Return (X, Y) of the center of cell containing provided text 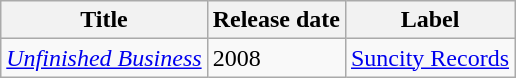
Title (104, 20)
Suncity Records (430, 58)
2008 (276, 58)
Release date (276, 20)
Unfinished Business (104, 58)
Label (430, 20)
